Search for the cell housing the specified text and yield its [X, Y] center coordinate. 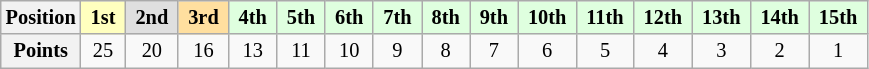
3rd [203, 17]
12th [663, 17]
Position [41, 17]
11th [604, 17]
13th [721, 17]
20 [152, 51]
1 [838, 51]
9 [397, 51]
7 [494, 51]
6th [349, 17]
6 [547, 51]
5 [604, 51]
3 [721, 51]
8th [446, 17]
15th [838, 17]
13 [253, 51]
10 [349, 51]
25 [104, 51]
10th [547, 17]
2nd [152, 17]
4 [663, 51]
16 [203, 51]
1st [104, 17]
Points [41, 51]
14th [779, 17]
4th [253, 17]
8 [446, 51]
9th [494, 17]
5th [301, 17]
11 [301, 51]
2 [779, 51]
7th [397, 17]
